For the text-containing cell, return its midpoint in (X, Y) coordinate format. 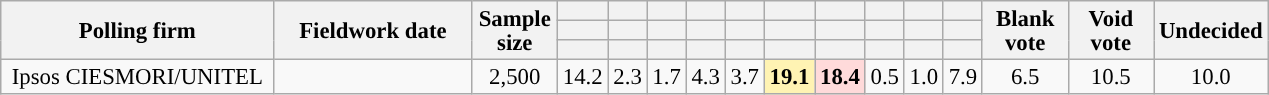
Sample size (515, 30)
10.5 (1111, 78)
Undecided (1211, 30)
Fieldwork date (373, 30)
Blank vote (1025, 30)
1.0 (924, 78)
7.9 (962, 78)
Void vote (1111, 30)
1.7 (666, 78)
4.3 (706, 78)
6.5 (1025, 78)
0.5 (884, 78)
2,500 (515, 78)
2.3 (628, 78)
19.1 (789, 78)
18.4 (840, 78)
3.7 (744, 78)
Ipsos CIESMORI/UNITEL (138, 78)
14.2 (583, 78)
Polling firm (138, 30)
10.0 (1211, 78)
